Identify which cell holds the provided text, then report its (x, y) central coordinate. 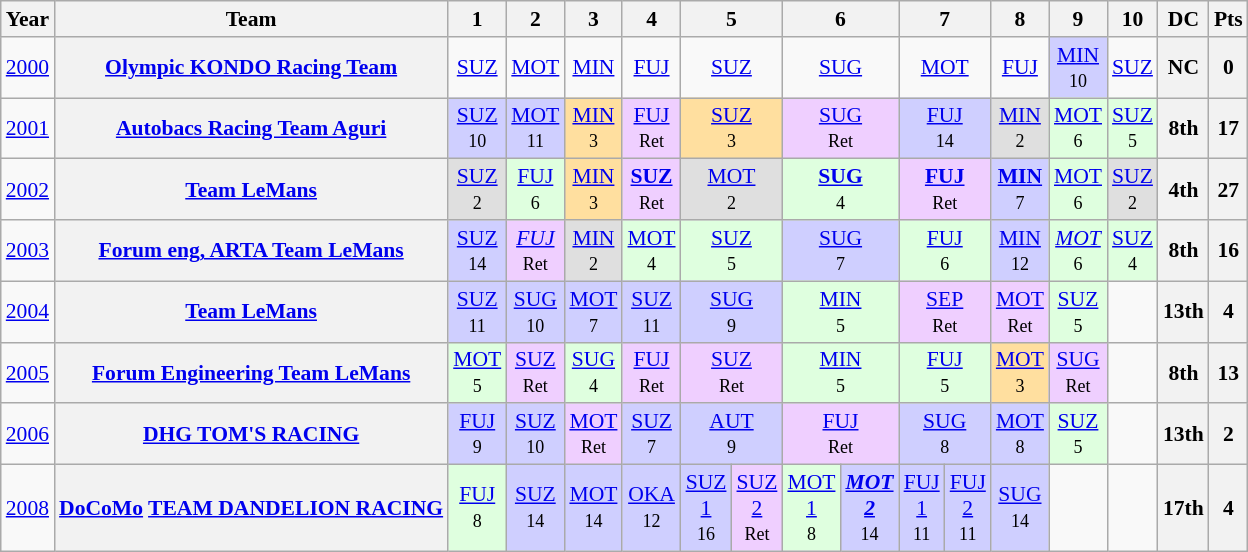
6 (840, 19)
16 (1228, 250)
MOT7 (593, 312)
2004 (28, 312)
SUG7 (840, 250)
NC (1184, 68)
2002 (28, 190)
7 (945, 19)
5 (732, 19)
FUJ9 (477, 434)
MIN12 (1020, 250)
SUG9 (732, 312)
FUJ111 (922, 508)
FUJ5 (945, 372)
2003 (28, 250)
MIN7 (1020, 190)
MOT4 (651, 250)
4th (1184, 190)
1 (477, 19)
SUG8 (945, 434)
DHG TOM'S RACING (251, 434)
MOT18 (811, 508)
FUJ14 (945, 128)
2001 (28, 128)
10 (1132, 19)
SUZ116 (706, 508)
DC (1184, 19)
SEPRet (945, 312)
9 (1078, 19)
MOT5 (477, 372)
MOT11 (535, 128)
MOT3 (1020, 372)
17th (1184, 508)
8 (1020, 19)
Year (28, 19)
MOT214 (869, 508)
SUG14 (1020, 508)
SUG10 (535, 312)
AUT9 (732, 434)
FUJ8 (477, 508)
Olympic KONDO Racing Team (251, 68)
FUJ211 (968, 508)
0 (1228, 68)
2005 (28, 372)
MOT2 (732, 190)
Team (251, 19)
2000 (28, 68)
MIN (593, 68)
2008 (28, 508)
DoCoMo TEAM DANDELION RACING (251, 508)
SUG (840, 68)
SUZ7 (651, 434)
13 (1228, 372)
OKA12 (651, 508)
MIN10 (1078, 68)
MOT8 (1020, 434)
SUZ2Ret (756, 508)
Autobacs Racing Team Aguri (251, 128)
Pts (1228, 19)
MOT14 (593, 508)
Forum eng, ARTA Team LeMans (251, 250)
SUZ3 (732, 128)
Forum Engineering Team LeMans (251, 372)
SUZ4 (1132, 250)
3 (593, 19)
17 (1228, 128)
2006 (28, 434)
27 (1228, 190)
